Pinpoint the cell where the given text exists, returning its (x, y) midpoint coordinate. 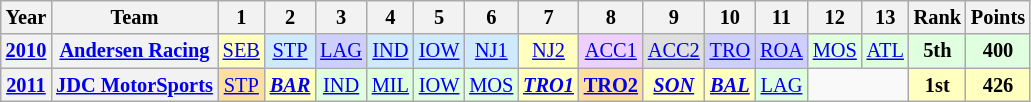
8 (611, 17)
4 (390, 17)
TRO2 (611, 85)
1st (938, 85)
TRO1 (548, 85)
1 (242, 17)
2 (290, 17)
Year (26, 17)
BAR (290, 85)
JDC MotorSports (134, 85)
2011 (26, 85)
ROA (782, 51)
6 (491, 17)
Team (134, 17)
10 (730, 17)
5th (938, 51)
Points (998, 17)
3 (341, 17)
11 (782, 17)
9 (674, 17)
Rank (938, 17)
400 (998, 51)
Andersen Racing (134, 51)
ACC2 (674, 51)
SEB (242, 51)
ATL (886, 51)
SON (674, 85)
13 (886, 17)
5 (439, 17)
7 (548, 17)
ACC1 (611, 51)
NJ2 (548, 51)
BAL (730, 85)
MIL (390, 85)
2010 (26, 51)
TRO (730, 51)
12 (835, 17)
426 (998, 85)
NJ1 (491, 51)
